Provide the (X, Y) coordinate of the cell's center where the given text is located.  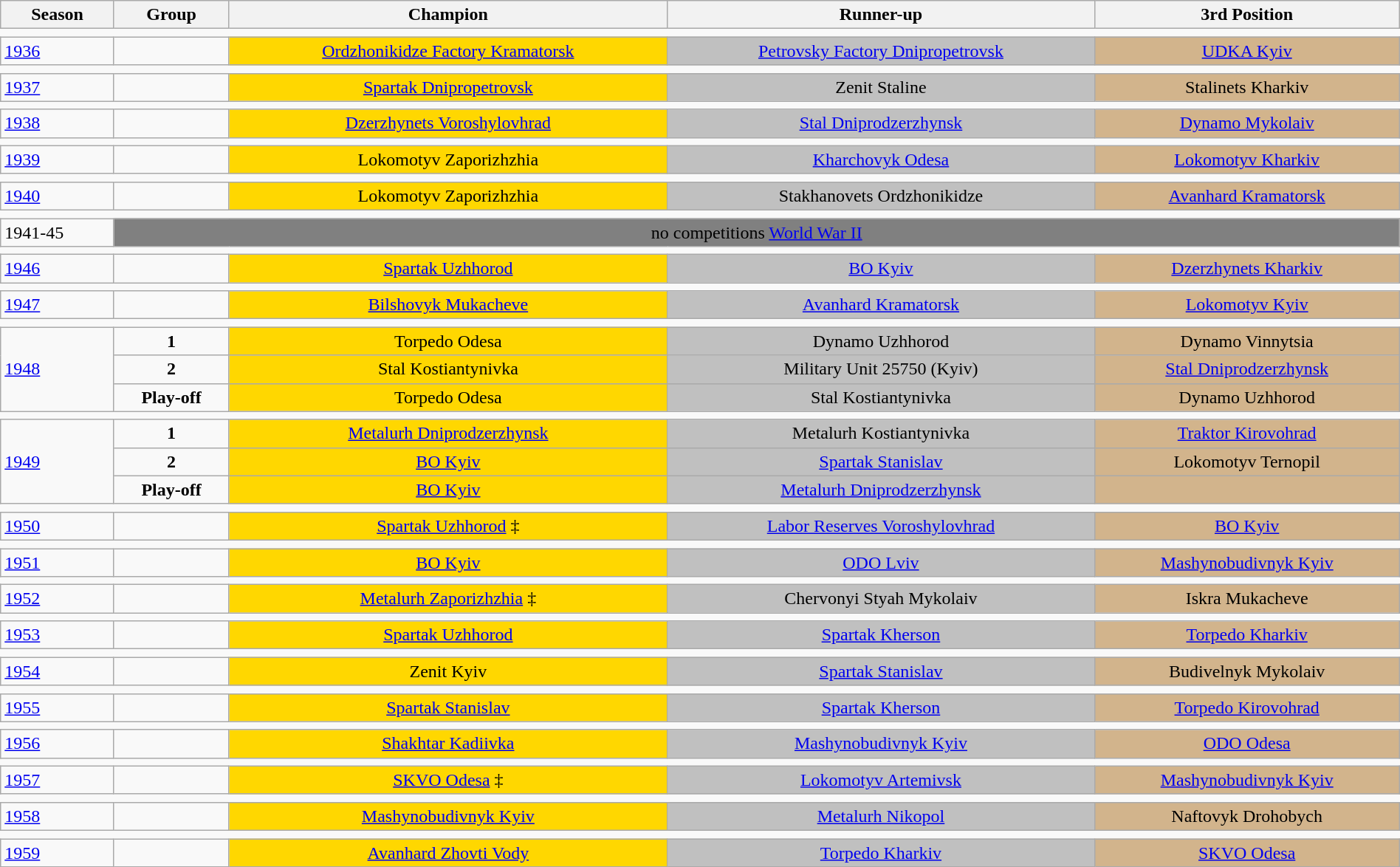
1953 (58, 635)
Bilshovyk Mukacheve (448, 305)
1938 (58, 123)
1941-45 (58, 233)
Lokomotyv Ternopil (1246, 462)
Dzerzhynets Voroshylovhrad (448, 123)
Kharchovyk Odesa (881, 160)
SKVO Odesa (1246, 853)
Dynamo Vinnytsia (1246, 341)
Dynamo Mykolaiv (1246, 123)
Torpedo Kirovohrad (1246, 707)
1954 (58, 671)
Zenit Kyiv (448, 671)
Dzerzhynets Kharkiv (1246, 269)
1952 (58, 599)
Ordzhonikidze Factory Kramatorsk (448, 51)
1956 (58, 744)
Spartak Dnipropetrovsk (448, 87)
Chervonyi Styah Mykolaiv (881, 599)
1948 (58, 369)
Stalinets Kharkiv (1246, 87)
Traktor Kirovohrad (1246, 433)
1946 (58, 269)
1957 (58, 780)
1950 (58, 526)
1947 (58, 305)
1949 (58, 462)
no competitions World War II (756, 233)
1940 (58, 196)
1955 (58, 707)
Metalurh Nikopol (881, 816)
Lokomotyv Artemivsk (881, 780)
Stakhanovets Ordzhonikidze (881, 196)
Petrovsky Factory Dnipropetrovsk (881, 51)
1936 (58, 51)
Labor Reserves Voroshylovhrad (881, 526)
Lokomotyv Kyiv (1246, 305)
Lokomotyv Kharkiv (1246, 160)
ODO Lviv (881, 562)
Spartak Uzhhorod ‡ (448, 526)
UDKA Kyiv (1246, 51)
Shakhtar Kadiivka (448, 744)
Budivelnyk Mykolaiv (1246, 671)
1939 (58, 160)
Military Unit 25750 (Kyiv) (881, 369)
ODO Odesa (1246, 744)
1959 (58, 853)
Avanhard Zhovti Vody (448, 853)
Champion (448, 15)
1951 (58, 562)
Season (58, 15)
Metalurh Zaporizhzhia ‡ (448, 599)
1958 (58, 816)
Zenit Staline (881, 87)
SKVO Odesa ‡ (448, 780)
Metalurh Kostiantynivka (881, 433)
Iskra Mukacheve (1246, 599)
Group (171, 15)
Naftovyk Drohobych (1246, 816)
Runner-up (881, 15)
3rd Position (1246, 15)
1937 (58, 87)
